Find where the given text appears and provide that cell's center as (x, y) coordinate. 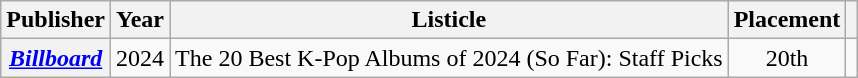
The 20 Best K-Pop Albums of 2024 (So Far): Staff Picks (450, 58)
Billboard (56, 58)
Year (140, 20)
Listicle (450, 20)
Publisher (56, 20)
Placement (787, 20)
20th (787, 58)
2024 (140, 58)
